Identify which cell holds the provided text, then report its [X, Y] central coordinate. 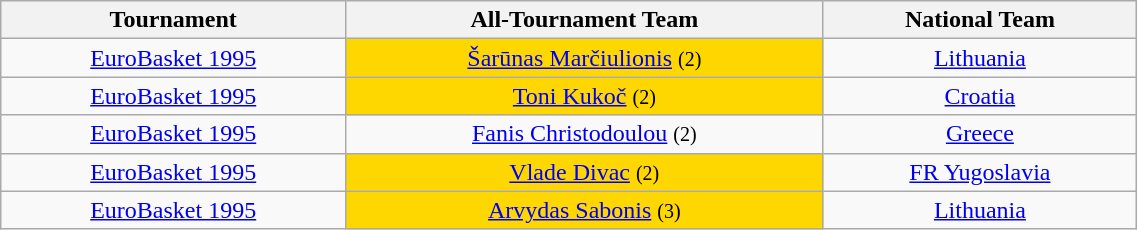
National Team [980, 20]
FR Yugoslavia [980, 172]
Tournament [174, 20]
Fanis Christodoulou (2) [584, 134]
All-Tournament Team [584, 20]
Greece [980, 134]
Šarūnas Marčiulionis (2) [584, 58]
Vlade Divac (2) [584, 172]
Croatia [980, 96]
Toni Kukoč (2) [584, 96]
Arvydas Sabonis (3) [584, 210]
